From the cell containing the given text, extract its center point as [X, Y] coordinate. 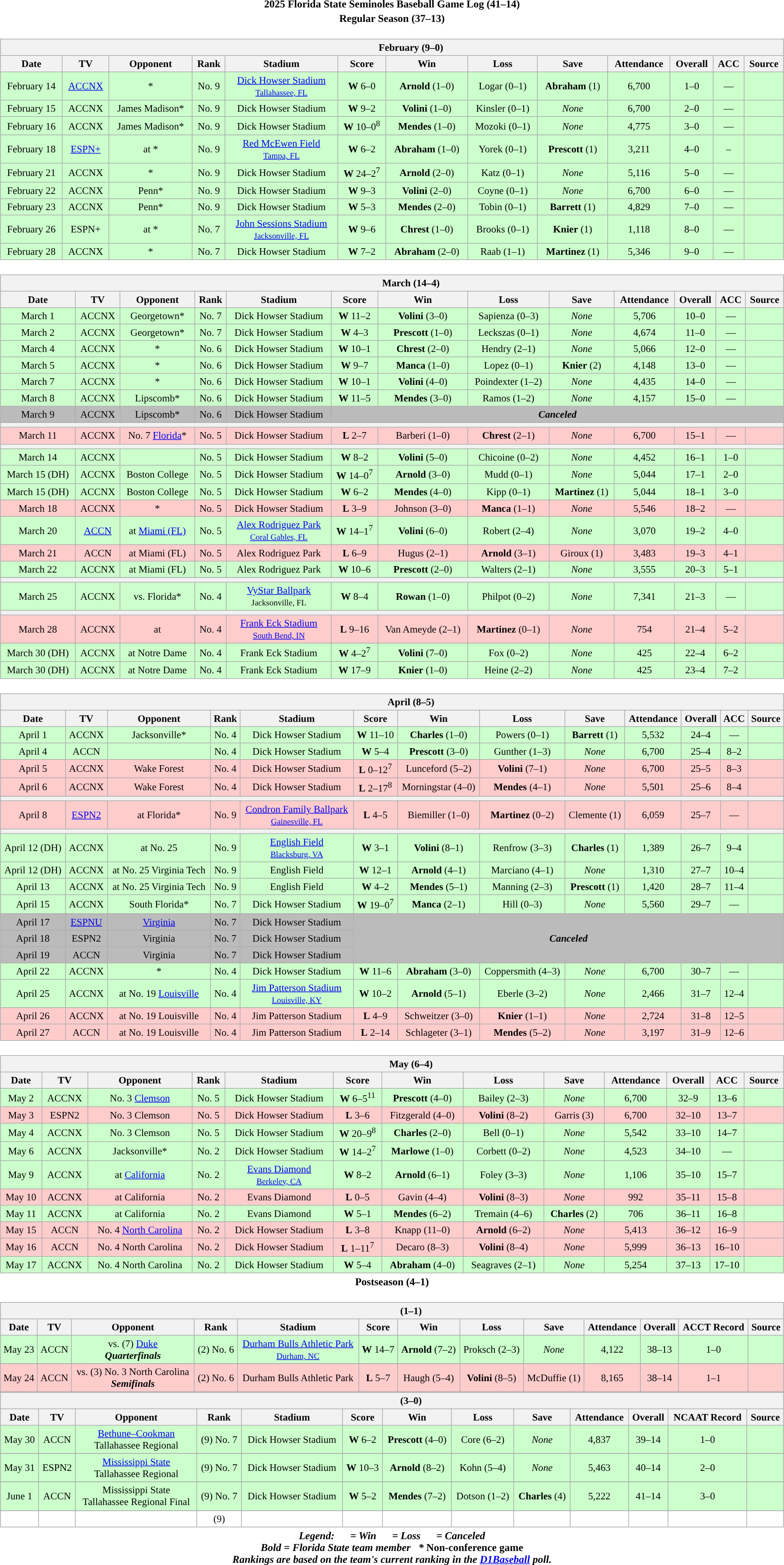
Chrest (1–0) [427, 229]
Condron Family BallparkGainesville, FL [297, 815]
Abraham (2–0) [427, 251]
21–3 [696, 596]
June 1 [20, 1496]
Corbett (0–2) [503, 1151]
27–7 [701, 870]
W 19–07 [375, 904]
May 31 [20, 1468]
11–0 [696, 332]
25–4 [701, 751]
at Florida* [159, 815]
May 15 [21, 1230]
W 14–07 [354, 474]
Volini (8–5) [492, 1378]
W 9–2 [362, 109]
W 8–4 [354, 596]
4,523 [636, 1151]
April (8–5) [392, 702]
Bethune–CookmanTallahassee Regional [136, 1439]
Abraham (4–0) [422, 1265]
Garris (3) [574, 1115]
Arnold (3–0) [423, 474]
April 25 [33, 994]
5,706 [644, 316]
(3–0) [392, 1401]
Charles (1) [595, 848]
March 18 [38, 508]
L 9–16 [354, 630]
5,999 [636, 1247]
W 4–3 [354, 332]
37–13 [688, 1265]
Lunceford (5–2) [438, 768]
Charles (1–0) [438, 735]
Charles (2) [574, 1213]
5,546 [644, 508]
Schweitzer (3–0) [438, 1016]
29–7 [701, 904]
5,346 [639, 251]
Knier (1–1) [522, 1016]
8–3 [734, 768]
May 4 [21, 1132]
May 10 [21, 1197]
Red McEwen FieldTampa, FL [282, 150]
Arnold (1–0) [427, 86]
Mendes (7–2) [417, 1496]
February 22 [31, 190]
4,435 [644, 382]
6–2 [731, 653]
Frank Eck StadiumSouth Bend, IN [279, 630]
11–4 [734, 887]
South Florida* [159, 904]
Katz (0–1) [503, 172]
30–7 [701, 971]
6,059 [653, 815]
April 27 [33, 1032]
Rowan (1–0) [423, 596]
May 23 [19, 1349]
2,466 [653, 994]
32–10 [688, 1115]
W 11–6 [375, 971]
41–14 [648, 1496]
3,197 [653, 1032]
W 12–1 [375, 870]
Giroux (1) [582, 553]
Arnold (5–1) [438, 994]
5,066 [644, 349]
1,106 [636, 1174]
Volini (2–0) [427, 190]
February 28 [31, 251]
Abraham (1–0) [427, 150]
Johnson (3–0) [423, 508]
1,310 [653, 870]
17–10 [727, 1265]
1,118 [639, 229]
April 5 [33, 768]
39–14 [648, 1439]
Manca (2–1) [438, 904]
2,724 [653, 1016]
W 24–27 [362, 172]
L 6–9 [354, 553]
Mendes (1–0) [427, 126]
18–2 [696, 508]
May 11 [21, 1213]
W 11–2 [354, 316]
31–7 [701, 994]
15–7 [727, 1174]
W 14–17 [354, 531]
at [157, 630]
7,341 [644, 596]
Lopez (0–1) [508, 365]
Knier (2) [582, 365]
12–6 [734, 1032]
4,829 [639, 207]
5–0 [692, 172]
8,165 [612, 1378]
5,560 [653, 904]
vs. Florida* [157, 596]
Mississippi StateTallahassee Regional [136, 1468]
W 14–27 [357, 1151]
754 [644, 630]
March (14–4) [392, 283]
ESPNU [87, 921]
Arnold (6–1) [422, 1174]
March 20 [38, 531]
Sapienza (0–3) [508, 316]
W 7–2 [362, 251]
Mendes (5–1) [438, 887]
Volini (8–3) [503, 1197]
Hill (0–3) [522, 904]
38–14 [659, 1378]
W 9–7 [354, 365]
Evans DiamondBerkeley, CA [279, 1174]
35–11 [688, 1197]
16–10 [727, 1247]
Kinsler (0–1) [503, 109]
Heine (2–2) [508, 670]
Abraham (1) [573, 86]
April 17 [33, 921]
W 10–2 [375, 994]
Van Ameyde (2–1) [423, 630]
Leckszas (0–1) [508, 332]
May 30 [20, 1439]
12–0 [696, 349]
5,532 [653, 735]
Ramos (1–2) [508, 398]
– [728, 150]
Volini (5–0) [423, 457]
23–4 [696, 670]
Abraham (3–0) [438, 971]
Martinez (0–1) [508, 630]
Coyne (0–1) [503, 190]
W 3–1 [375, 848]
February (9–0) [392, 47]
26–7 [701, 848]
W 11–10 [375, 735]
20–3 [696, 570]
English FieldBlacksburg, VA [297, 848]
Dotson (1–2) [483, 1496]
3,555 [644, 570]
W 11–5 [354, 398]
March 2 [38, 332]
April 19 [33, 955]
Arnold (8–2) [417, 1468]
8–2 [734, 751]
February 21 [31, 172]
4,674 [644, 332]
7–2 [731, 670]
March 7 [38, 382]
April 18 [33, 938]
Decaro (8–3) [422, 1247]
May 2 [21, 1097]
3,483 [644, 553]
15–0 [696, 398]
4,775 [639, 126]
W 10–6 [354, 570]
10–4 [734, 870]
Manca (1–1) [508, 508]
5–2 [731, 630]
Biemiller (1–0) [438, 815]
John Sessions StadiumJacksonville, FL [282, 229]
(1–1) [392, 1311]
Volini (8–1) [438, 848]
March 25 [38, 596]
March 21 [38, 553]
33–10 [688, 1132]
L 3–9 [354, 508]
5,463 [599, 1468]
Fox (0–2) [508, 653]
4,157 [644, 398]
1,389 [653, 848]
Volini (3–0) [423, 316]
Haugh (5–4) [429, 1378]
35–10 [688, 1174]
Volini (8–2) [503, 1115]
Volini (4–0) [423, 382]
W 9–3 [362, 190]
Foley (3–3) [503, 1174]
Volini (7–1) [522, 768]
4–1 [731, 553]
Dick Howser StadiumTallahassee, FL [282, 86]
28–7 [701, 887]
8–4 [734, 787]
13–0 [696, 365]
W 20–98 [357, 1132]
April 15 [33, 904]
March 5 [38, 365]
Logar (0–1) [503, 86]
Volini (6–0) [423, 531]
vs. (7) DukeQuarterfinals [133, 1349]
L 3–8 [357, 1230]
16–9 [727, 1230]
vs. (3) No. 3 North CarolinaSemifinals [133, 1378]
L 2–178 [375, 787]
Volini (1–0) [427, 109]
Mendes (4–1) [522, 787]
March 11 [38, 436]
40–14 [648, 1468]
Manning (2–3) [522, 887]
Volini (8–4) [503, 1247]
W 5–1 [357, 1213]
15–8 [727, 1197]
May 3 [21, 1115]
4,148 [644, 365]
McDuffie (1) [554, 1378]
Mendes (2–0) [427, 207]
L 1–117 [357, 1247]
Gunther (1–3) [522, 751]
Coppersmith (4–3) [522, 971]
Yorek (0–1) [503, 150]
Durham Bulls Athletic ParkDurham, NC [297, 1349]
March 14 [38, 457]
May 9 [21, 1174]
February 14 [31, 86]
Knapp (11–0) [422, 1230]
Prescott (1–0) [423, 332]
12–5 [734, 1016]
W 17–9 [354, 670]
Chicoine (0–2) [508, 457]
March 22 [38, 570]
25–7 [701, 815]
April 8 [33, 815]
Marciano (4–1) [522, 870]
Mendes (3–0) [423, 398]
L 0–127 [375, 768]
12–4 [734, 994]
Philpot (0–2) [508, 596]
W 4–27 [354, 653]
Tobin (0–1) [503, 207]
at No. 25 [159, 848]
L 4–5 [375, 815]
Manca (1–0) [423, 365]
February 26 [31, 229]
W 6–0 [362, 86]
1–1 [713, 1378]
Arnold (4–1) [438, 870]
Fitzgerald (4–0) [422, 1115]
5,501 [653, 787]
L 5–7 [378, 1378]
Walters (2–1) [508, 570]
February 23 [31, 207]
(9) [219, 1519]
Gavin (4–4) [422, 1197]
Charles (2–0) [422, 1132]
7–0 [692, 207]
19–2 [696, 531]
Brooks (0–1) [503, 229]
22–4 [696, 653]
10–0 [696, 316]
Martinez (0–2) [522, 815]
706 [636, 1213]
March 9 [38, 415]
May 16 [21, 1247]
VyStar BallparkJacksonville, FL [279, 596]
March 1 [38, 316]
5–1 [731, 570]
W 5–2 [363, 1496]
April 6 [33, 787]
9–4 [734, 848]
Charles (4) [542, 1496]
L 3–6 [357, 1115]
Mudd (0–1) [508, 474]
April 13 [33, 887]
W 6–511 [357, 1097]
L 0–5 [357, 1197]
Knier (1–0) [423, 670]
4,837 [599, 1439]
18–1 [696, 492]
Mississippi StateTallahassee Regional Final [136, 1496]
Powers (0–1) [522, 735]
Mendes (6–2) [422, 1213]
February 16 [31, 126]
Chrest (2–1) [508, 436]
4,452 [644, 457]
Tremain (4–6) [503, 1213]
17–1 [696, 474]
Arnold (3–1) [508, 553]
Clemente (1) [595, 815]
March 28 [38, 630]
Barberi (1–0) [423, 436]
L 2–14 [375, 1032]
Seagraves (2–1) [503, 1265]
Hugus (2–1) [423, 553]
Arnold (7–2) [429, 1349]
Prescott (2–0) [423, 570]
March 8 [38, 398]
April 22 [33, 971]
36–13 [688, 1247]
Robert (2–4) [508, 531]
14–7 [727, 1132]
Morningstar (4–0) [438, 787]
Proksch (2–3) [492, 1349]
April 1 [33, 735]
L 2–7 [354, 436]
February 15 [31, 109]
38–13 [659, 1349]
Renfrow (3–3) [522, 848]
5,254 [636, 1265]
32–9 [688, 1097]
5,222 [599, 1496]
NCAAT Record [707, 1417]
Core (6–2) [483, 1439]
February 18 [31, 150]
5,116 [639, 172]
21–4 [696, 630]
April 4 [33, 751]
Durham Bulls Athletic Park [297, 1378]
Arnold (2–0) [427, 172]
Marlowe (1–0) [422, 1151]
25–6 [701, 787]
19–3 [696, 553]
Kipp (0–1) [508, 492]
16–1 [696, 457]
Mozoki (0–1) [503, 126]
Eberle (3–2) [522, 994]
13–6 [727, 1097]
Alex Rodriguez ParkCoral Gables, FL [279, 531]
992 [636, 1197]
W 9–6 [362, 229]
No. 7 Florida* [157, 436]
34–10 [688, 1151]
Chrest (2–0) [423, 349]
5,542 [636, 1132]
Bell (0–1) [503, 1132]
36–11 [688, 1213]
March 4 [38, 349]
8–0 [692, 229]
14–0 [696, 382]
W 10–08 [362, 126]
Arnold (6–2) [503, 1230]
13–7 [727, 1115]
Knier (1) [573, 229]
5,413 [636, 1230]
3,070 [644, 531]
May (6–4) [392, 1064]
Hendry (2–1) [508, 349]
Bailey (2–3) [503, 1097]
Schlageter (3–1) [438, 1032]
W 10–3 [363, 1468]
Mendes (5–2) [522, 1032]
Jim Patterson StadiumLouisville, KY [297, 994]
L 4–9 [375, 1016]
25–5 [701, 768]
15–1 [696, 436]
Poindexter (1–2) [508, 382]
1,420 [653, 887]
6–0 [692, 190]
Volini (7–0) [423, 653]
Mendes (4–0) [423, 492]
3,211 [639, 150]
ACCT Record [713, 1327]
April 26 [33, 1016]
W 5–3 [362, 207]
31–8 [701, 1016]
Kohn (5–4) [483, 1468]
4,122 [612, 1349]
May 17 [21, 1265]
May 6 [21, 1151]
36–12 [688, 1230]
Raab (1–1) [503, 251]
Prescott (3–0) [438, 751]
May 24 [19, 1378]
31–9 [701, 1032]
16–8 [727, 1213]
W 4–2 [375, 887]
W 14–7 [378, 1349]
9–0 [692, 251]
24–4 [701, 735]
